Output the (X, Y) coordinate of the center of the cell containing the given text.  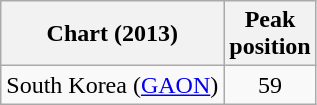
Peakposition (270, 34)
59 (270, 85)
South Korea (GAON) (112, 85)
Chart (2013) (112, 34)
